Extract the (X, Y) coordinate from the center of the cell holding the provided text.  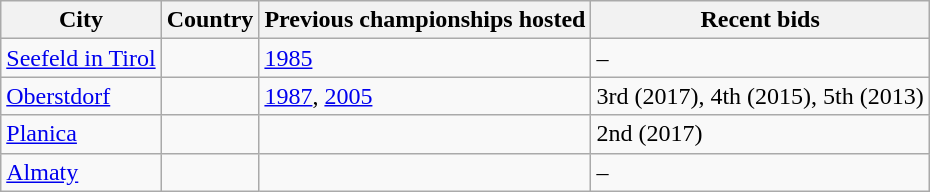
Seefeld in Tirol (81, 58)
3rd (2017), 4th (2015), 5th (2013) (760, 96)
Almaty (81, 172)
1987, 2005 (425, 96)
Country (210, 20)
Planica (81, 134)
Recent bids (760, 20)
2nd (2017) (760, 134)
Oberstdorf (81, 96)
City (81, 20)
Previous championships hosted (425, 20)
1985 (425, 58)
